Capture the cell that displays the provided text and extract its (X, Y) central coordinate. 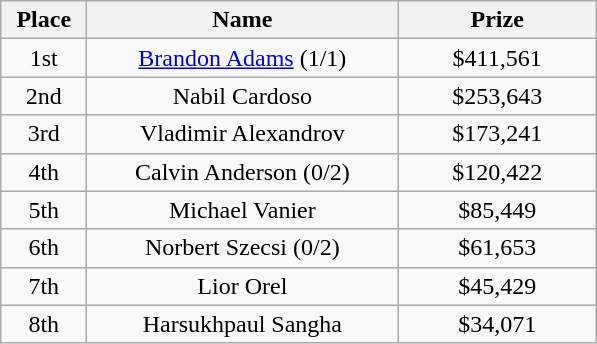
$85,449 (498, 210)
Norbert Szecsi (0/2) (242, 248)
$120,422 (498, 172)
Name (242, 20)
$173,241 (498, 134)
5th (44, 210)
Lior Orel (242, 286)
1st (44, 58)
$61,653 (498, 248)
Calvin Anderson (0/2) (242, 172)
$45,429 (498, 286)
$34,071 (498, 324)
Michael Vanier (242, 210)
Prize (498, 20)
Place (44, 20)
Vladimir Alexandrov (242, 134)
Nabil Cardoso (242, 96)
4th (44, 172)
$253,643 (498, 96)
Brandon Adams (1/1) (242, 58)
3rd (44, 134)
$411,561 (498, 58)
2nd (44, 96)
6th (44, 248)
8th (44, 324)
Harsukhpaul Sangha (242, 324)
7th (44, 286)
